Determine the [x, y] coordinate at the center of the cell enclosing the given text.  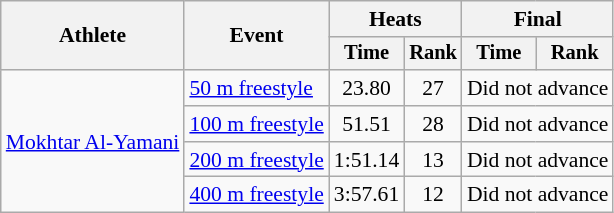
51.51 [366, 124]
28 [433, 124]
3:57.61 [366, 195]
Athlete [93, 36]
Heats [396, 19]
400 m freestyle [256, 195]
27 [433, 88]
Event [256, 36]
Mokhtar Al-Yamani [93, 141]
1:51.14 [366, 160]
50 m freestyle [256, 88]
23.80 [366, 88]
12 [433, 195]
Final [538, 19]
13 [433, 160]
200 m freestyle [256, 160]
100 m freestyle [256, 124]
